Determine the (X, Y) coordinate at the center of the cell enclosing the given text.  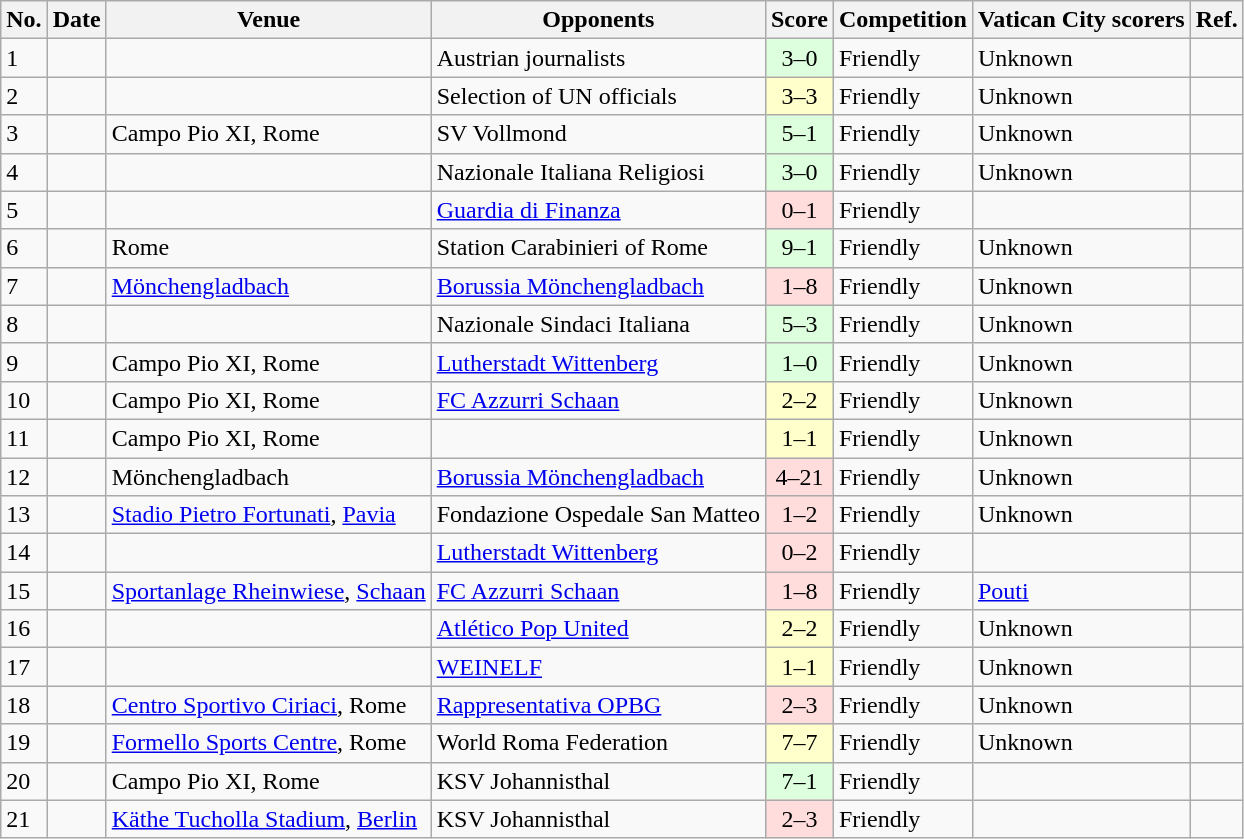
17 (24, 667)
Fondazione Ospedale San Matteo (598, 515)
No. (24, 20)
4 (24, 172)
21 (24, 819)
Pouti (1081, 591)
Nazionale Italiana Religiosi (598, 172)
Guardia di Finanza (598, 210)
Nazionale Sindaci Italiana (598, 324)
Stadio Pietro Fortunati, Pavia (268, 515)
0–2 (799, 553)
Score (799, 20)
Selection of UN officials (598, 96)
1–2 (799, 515)
1–0 (799, 362)
Rome (268, 248)
20 (24, 781)
9–1 (799, 248)
SV Vollmond (598, 134)
3 (24, 134)
7–1 (799, 781)
16 (24, 629)
15 (24, 591)
12 (24, 477)
7 (24, 286)
Vatican City scorers (1081, 20)
Austrian journalists (598, 58)
8 (24, 324)
9 (24, 362)
5–3 (799, 324)
14 (24, 553)
0–1 (799, 210)
Atlético Pop United (598, 629)
WEINELF (598, 667)
4–21 (799, 477)
Käthe Tucholla Stadium, Berlin (268, 819)
5 (24, 210)
World Roma Federation (598, 743)
6 (24, 248)
19 (24, 743)
Centro Sportivo Ciriaci, Rome (268, 705)
Date (76, 20)
11 (24, 438)
Ref. (1216, 20)
2 (24, 96)
Opponents (598, 20)
13 (24, 515)
18 (24, 705)
3–3 (799, 96)
7–7 (799, 743)
Station Carabinieri of Rome (598, 248)
Sportanlage Rheinwiese, Schaan (268, 591)
1 (24, 58)
10 (24, 400)
Formello Sports Centre, Rome (268, 743)
Competition (902, 20)
Venue (268, 20)
5–1 (799, 134)
Rappresentativa OPBG (598, 705)
